Find where the given text appears and provide that cell's center as [x, y] coordinate. 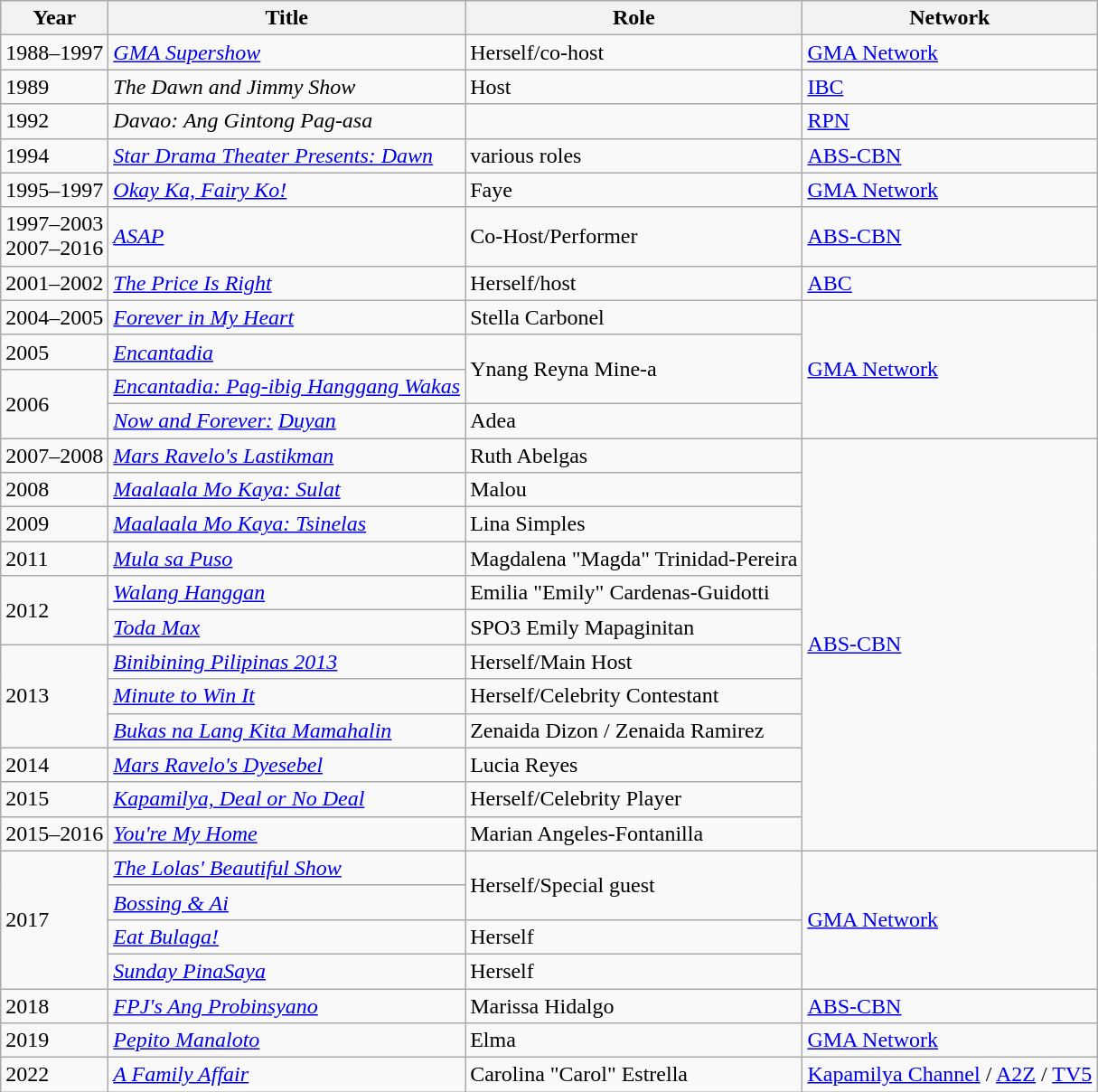
Herself/Main Host [634, 662]
Herself/host [634, 283]
Emilia "Emily" Cardenas-Guidotti [634, 593]
Okay Ka, Fairy Ko! [287, 190]
The Lolas' Beautiful Show [287, 868]
Herself/Special guest [634, 885]
2019 [54, 1040]
Herself/Celebrity Contestant [634, 696]
GMA Supershow [287, 52]
Year [54, 18]
Faye [634, 190]
2005 [54, 352]
2012 [54, 610]
2015–2016 [54, 833]
2022 [54, 1075]
1989 [54, 87]
2015 [54, 799]
Title [287, 18]
2008 [54, 490]
Magdalena "Magda" Trinidad-Pereira [634, 559]
Role [634, 18]
Bossing & Ai [287, 902]
2004–2005 [54, 317]
Toda Max [287, 627]
Bukas na Lang Kita Mamahalin [287, 730]
Walang Hanggan [287, 593]
2006 [54, 403]
1995–1997 [54, 190]
Binibining Pilipinas 2013 [287, 662]
Stella Carbonel [634, 317]
2009 [54, 524]
Sunday PinaSaya [287, 971]
Minute to Win It [287, 696]
IBC [950, 87]
ABC [950, 283]
1994 [54, 155]
Herself/Celebrity Player [634, 799]
Now and Forever: Duyan [287, 420]
Maalaala Mo Kaya: Tsinelas [287, 524]
1997–2003 2007–2016 [54, 237]
Forever in My Heart [287, 317]
Kapamilya, Deal or No Deal [287, 799]
2018 [54, 1006]
Encantadia [287, 352]
Adea [634, 420]
Ynang Reyna Mine-a [634, 369]
Mars Ravelo's Dyesebel [287, 765]
Malou [634, 490]
Co-Host/Performer [634, 237]
Mars Ravelo's Lastikman [287, 455]
Lina Simples [634, 524]
Mula sa Puso [287, 559]
Pepito Manaloto [287, 1040]
The Dawn and Jimmy Show [287, 87]
Zenaida Dizon / Zenaida Ramirez [634, 730]
ASAP [287, 237]
2014 [54, 765]
RPN [950, 121]
various roles [634, 155]
2001–2002 [54, 283]
2017 [54, 919]
Carolina "Carol" Estrella [634, 1075]
Star Drama Theater Presents: Dawn [287, 155]
Kapamilya Channel / A2Z / TV5 [950, 1075]
Marissa Hidalgo [634, 1006]
Davao: Ang Gintong Pag-asa [287, 121]
Herself/co-host [634, 52]
Encantadia: Pag-ibig Hanggang Wakas [287, 386]
Marian Angeles-Fontanilla [634, 833]
2013 [54, 696]
Elma [634, 1040]
Ruth Abelgas [634, 455]
1988–1997 [54, 52]
Host [634, 87]
FPJ's Ang Probinsyano [287, 1006]
The Price Is Right [287, 283]
Eat Bulaga! [287, 937]
2011 [54, 559]
You're My Home [287, 833]
Lucia Reyes [634, 765]
2007–2008 [54, 455]
Maalaala Mo Kaya: Sulat [287, 490]
Network [950, 18]
1992 [54, 121]
A Family Affair [287, 1075]
SPO3 Emily Mapaginitan [634, 627]
